Find where the given text appears and provide that cell's center as (X, Y) coordinate. 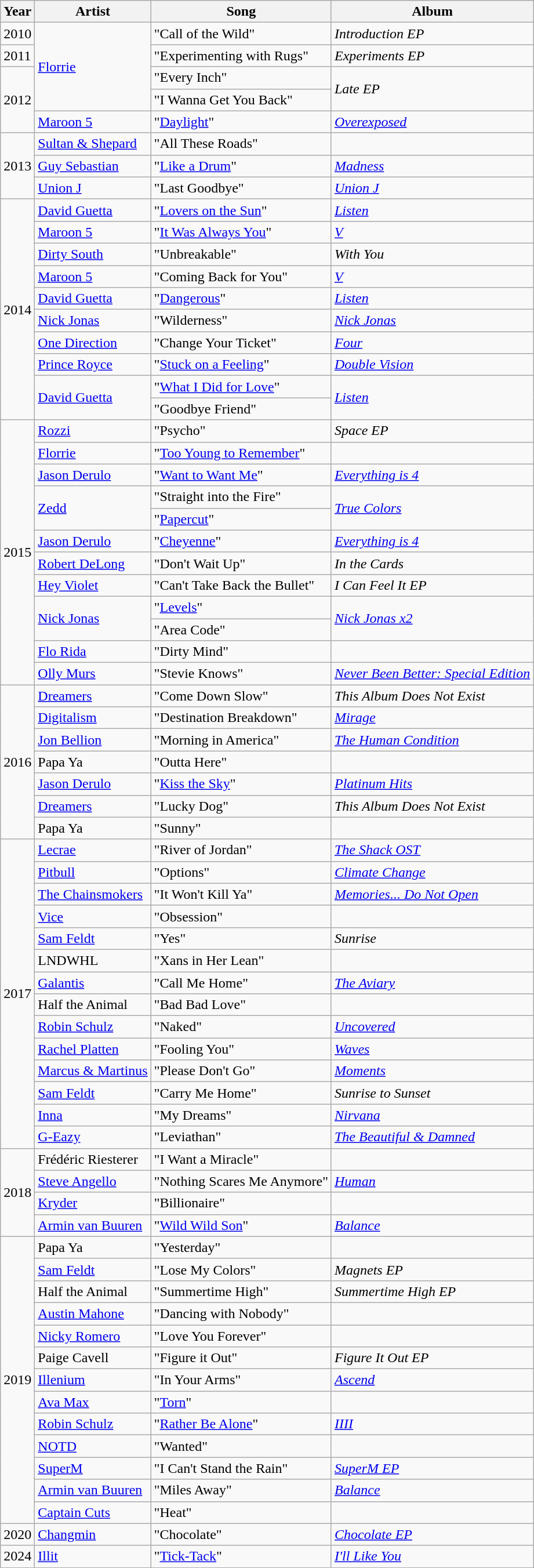
Marcus & Martinus (93, 1071)
"Area Code" (241, 629)
Magnets EP (432, 1269)
Mirage (432, 718)
"Call of the Wild" (241, 34)
Four (432, 343)
"Heat" (241, 1512)
"Lose My Colors" (241, 1269)
Flo Rida (93, 652)
"Can't Take Back the Bullet" (241, 585)
2010 (17, 34)
"Too Young to Remember" (241, 453)
"Goodbye Friend" (241, 409)
Digitalism (93, 718)
2011 (17, 56)
"River of Jordan" (241, 850)
Ava Max (93, 1402)
2014 (17, 310)
Never Been Better: Special Edition (432, 674)
One Direction (93, 343)
Pitbull (93, 872)
Changmin (93, 1534)
Rachel Platten (93, 1049)
The Human Condition (432, 740)
"Yesterday" (241, 1247)
"Unbreakable" (241, 254)
Sunrise (432, 938)
"Destination Breakdown" (241, 718)
"Love You Forever" (241, 1335)
"What I Did for Love" (241, 387)
NOTD (93, 1446)
"Every Inch" (241, 78)
Captain Cuts (93, 1512)
In the Cards (432, 563)
"Like a Drum" (241, 166)
Robert DeLong (93, 563)
Hey Violet (93, 585)
"Bad Bad Love" (241, 1005)
"Stuck on a Feeling" (241, 365)
"Leviathan" (241, 1137)
"Wanted" (241, 1446)
Artist (93, 12)
Platinum Hits (432, 784)
"Fooling You" (241, 1049)
LNDWHL (93, 960)
Memories... Do Not Open (432, 894)
"Come Down Slow" (241, 696)
True Colors (432, 508)
"Experimenting with Rugs" (241, 56)
"Lucky Dog" (241, 806)
Space EP (432, 431)
G-Eazy (93, 1137)
Uncovered (432, 1027)
Guy Sebastian (93, 166)
"Outta Here" (241, 762)
Jon Bellion (93, 740)
Human (432, 1181)
SuperM (93, 1468)
Nicky Romero (93, 1335)
2013 (17, 166)
Climate Change (432, 872)
Frédéric Riesterer (93, 1159)
"Dancing with Nobody" (241, 1313)
Nick Jonas x2 (432, 618)
Sultan & Shepard (93, 144)
2012 (17, 100)
Madness (432, 166)
"Change Your Ticket" (241, 343)
Vice (93, 916)
"Stevie Knows" (241, 674)
"Please Don't Go" (241, 1071)
"Options" (241, 872)
"Obsession" (241, 916)
"Papercut" (241, 519)
Illit (93, 1556)
"Wild Wild Son" (241, 1225)
"All These Roads" (241, 144)
Album (432, 12)
2020 (17, 1534)
"Don't Wait Up" (241, 563)
Song (241, 12)
"Cheyenne" (241, 541)
I'll Like You (432, 1556)
Overexposed (432, 122)
2017 (17, 994)
"Torn" (241, 1402)
"Straight into the Fire" (241, 497)
Figure It Out EP (432, 1358)
"Miles Away" (241, 1490)
"Last Goodbye" (241, 188)
Paige Cavell (93, 1358)
Experiments EP (432, 56)
The Chainsmokers (93, 894)
Inna (93, 1115)
"Yes" (241, 938)
Introduction EP (432, 34)
"Sunny" (241, 828)
Year (17, 12)
Waves (432, 1049)
"I Wanna Get You Back" (241, 100)
Austin Mahone (93, 1313)
Double Vision (432, 365)
"Dangerous" (241, 299)
The Aviary (432, 983)
Steve Angello (93, 1181)
"Psycho" (241, 431)
2018 (17, 1192)
"It Was Always You" (241, 232)
Zedd (93, 508)
Sunrise to Sunset (432, 1093)
"My Dreams" (241, 1115)
"Want to Want Me" (241, 475)
"Xans in Her Lean" (241, 960)
"Kiss the Sky" (241, 784)
"Levels" (241, 607)
I Can Feel It EP (432, 585)
Olly Murs (93, 674)
"Dirty Mind" (241, 652)
Kryder (93, 1203)
Late EP (432, 89)
"I Can't Stand the Rain" (241, 1468)
"Call Me Home" (241, 983)
The Beautiful & Damned (432, 1137)
"Rather Be Alone" (241, 1424)
"In Your Arms" (241, 1380)
"Figure it Out" (241, 1358)
"Summertime High" (241, 1291)
"Lovers on the Sun" (241, 210)
Galantis (93, 983)
With You (432, 254)
Summertime High EP (432, 1291)
"It Won't Kill Ya" (241, 894)
2024 (17, 1556)
Ascend (432, 1380)
"Billionaire" (241, 1203)
Moments (432, 1071)
2016 (17, 762)
2019 (17, 1380)
Prince Royce (93, 365)
2015 (17, 552)
SuperM EP (432, 1468)
Illenium (93, 1380)
Dirty South (93, 254)
IIII (432, 1424)
"I Want a Miracle" (241, 1159)
"Daylight" (241, 122)
"Chocolate" (241, 1534)
"Nothing Scares Me Anymore" (241, 1181)
"Tick-Tack" (241, 1556)
Chocolate EP (432, 1534)
"Wilderness" (241, 321)
"Coming Back for You" (241, 277)
"Carry Me Home" (241, 1093)
"Morning in America" (241, 740)
Lecrae (93, 850)
Rozzi (93, 431)
The Shack OST (432, 850)
"Naked" (241, 1027)
Nirvana (432, 1115)
